Return (X, Y) of the center of cell containing provided text 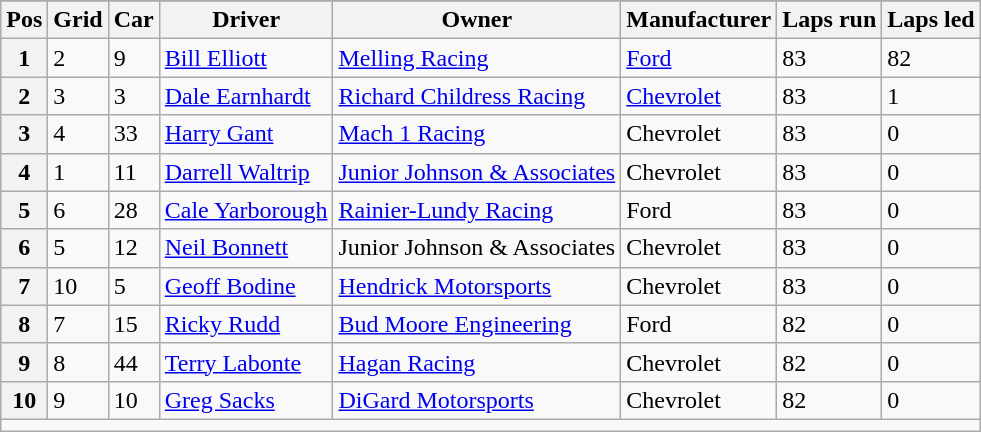
28 (134, 210)
Owner (477, 20)
11 (134, 172)
Grid (78, 20)
DiGard Motorsports (477, 400)
Pos (24, 20)
Hendrick Motorsports (477, 286)
Driver (246, 20)
Hagan Racing (477, 362)
Terry Labonte (246, 362)
Bill Elliott (246, 58)
Laps led (931, 20)
Neil Bonnett (246, 248)
Mach 1 Racing (477, 134)
Richard Childress Racing (477, 96)
44 (134, 362)
15 (134, 324)
Car (134, 20)
33 (134, 134)
Darrell Waltrip (246, 172)
Melling Racing (477, 58)
Manufacturer (699, 20)
Geoff Bodine (246, 286)
Ricky Rudd (246, 324)
Rainier-Lundy Racing (477, 210)
Laps run (830, 20)
Dale Earnhardt (246, 96)
Cale Yarborough (246, 210)
12 (134, 248)
Harry Gant (246, 134)
Bud Moore Engineering (477, 324)
Greg Sacks (246, 400)
